Return the [x, y] coordinate for the center point of the cell that contains the specified text.  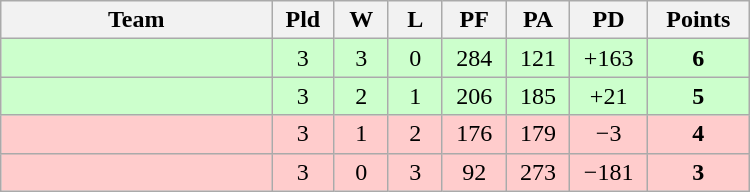
PD [608, 20]
PA [538, 20]
PF [474, 20]
+21 [608, 96]
206 [474, 96]
+163 [608, 58]
185 [538, 96]
273 [538, 172]
176 [474, 134]
4 [698, 134]
Pld [303, 20]
−181 [608, 172]
Points [698, 20]
5 [698, 96]
6 [698, 58]
L [415, 20]
Team [136, 20]
121 [538, 58]
179 [538, 134]
284 [474, 58]
−3 [608, 134]
92 [474, 172]
W [361, 20]
